Return (x, y) of the center of cell containing provided text 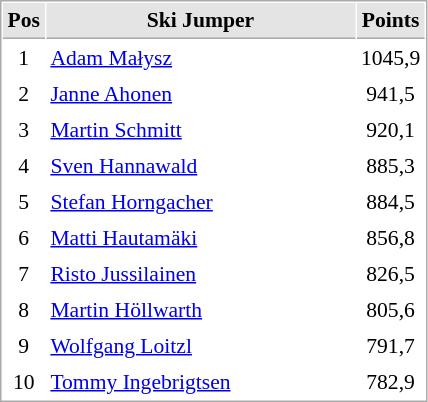
791,7 (390, 345)
Matti Hautamäki (200, 237)
7 (24, 273)
941,5 (390, 93)
920,1 (390, 129)
Tommy Ingebrigtsen (200, 381)
884,5 (390, 201)
4 (24, 165)
8 (24, 309)
Martin Schmitt (200, 129)
Pos (24, 21)
1045,9 (390, 57)
805,6 (390, 309)
782,9 (390, 381)
6 (24, 237)
10 (24, 381)
3 (24, 129)
5 (24, 201)
Martin Höllwarth (200, 309)
856,8 (390, 237)
Sven Hannawald (200, 165)
Risto Jussilainen (200, 273)
1 (24, 57)
2 (24, 93)
826,5 (390, 273)
Ski Jumper (200, 21)
Stefan Horngacher (200, 201)
Adam Małysz (200, 57)
Points (390, 21)
9 (24, 345)
885,3 (390, 165)
Janne Ahonen (200, 93)
Wolfgang Loitzl (200, 345)
